Identify which cell holds the provided text, then report its (X, Y) central coordinate. 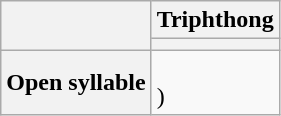
) (215, 82)
Triphthong (215, 20)
Open syllable (76, 82)
